Detect which cell encompasses the target text, then output its [x, y] center coordinate. 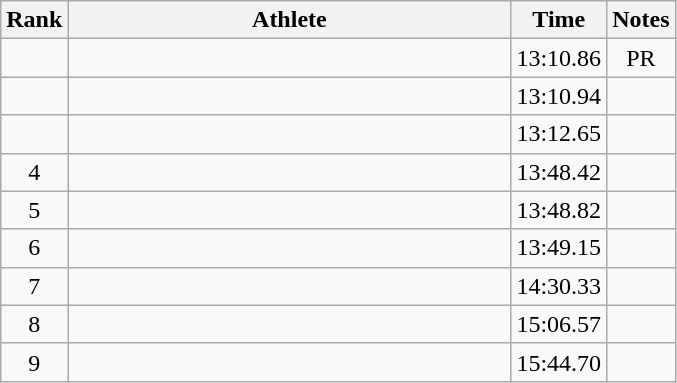
7 [34, 286]
13:10.94 [559, 96]
4 [34, 172]
PR [641, 58]
13:10.86 [559, 58]
Notes [641, 20]
14:30.33 [559, 286]
13:49.15 [559, 248]
8 [34, 324]
Time [559, 20]
Athlete [290, 20]
6 [34, 248]
13:48.82 [559, 210]
9 [34, 362]
Rank [34, 20]
13:12.65 [559, 134]
15:44.70 [559, 362]
5 [34, 210]
13:48.42 [559, 172]
15:06.57 [559, 324]
